Identify which cell holds the provided text, then report its [x, y] central coordinate. 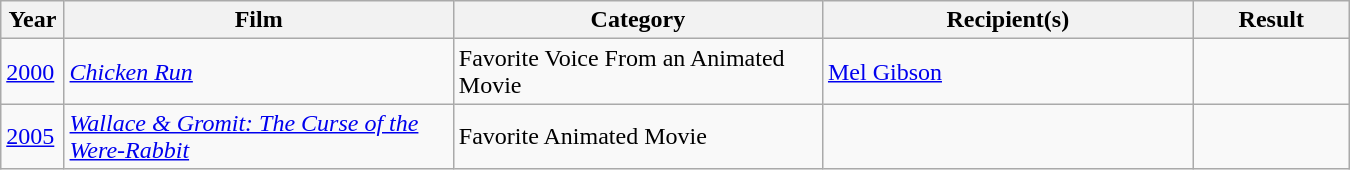
Film [258, 20]
Mel Gibson [1008, 72]
Recipient(s) [1008, 20]
2005 [32, 136]
Favorite Voice From an Animated Movie [638, 72]
Year [32, 20]
Result [1271, 20]
Category [638, 20]
Favorite Animated Movie [638, 136]
2000 [32, 72]
Chicken Run [258, 72]
Wallace & Gromit: The Curse of the Were-Rabbit [258, 136]
